For the text-containing cell, return its midpoint in [X, Y] coordinate format. 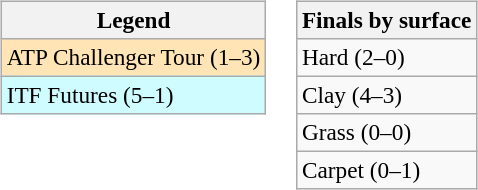
Legend [133, 20]
ITF Futures (5–1) [133, 95]
Hard (2–0) [387, 57]
Grass (0–0) [387, 133]
ATP Challenger Tour (1–3) [133, 57]
Carpet (0–1) [387, 171]
Finals by surface [387, 20]
Clay (4–3) [387, 95]
